Locate the cell with the specified text and output its [x, y] center coordinate. 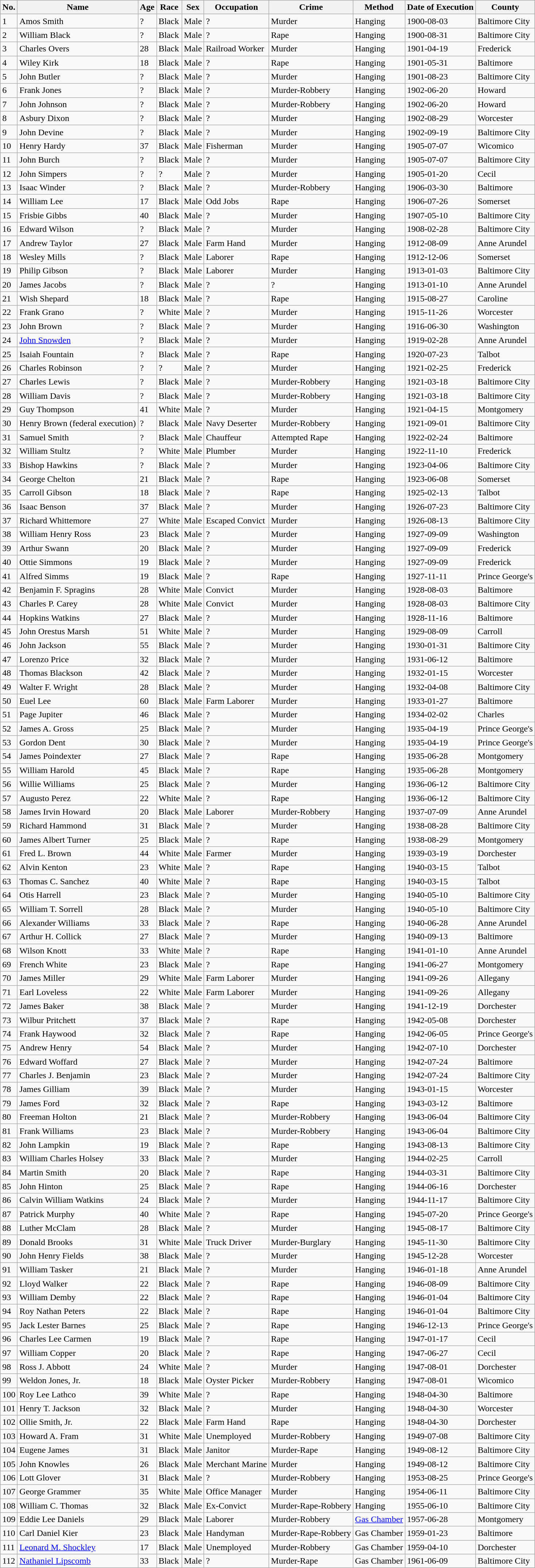
1926-07-23 [440, 507]
Andrew Henry [78, 1048]
1933-01-27 [440, 701]
62 [9, 867]
Carl Daniel Kier [78, 1533]
John Henry Fields [78, 1256]
Samuel Smith [78, 437]
John Snowden [78, 340]
1932-04-08 [440, 687]
65 [9, 909]
William T. Sorrell [78, 909]
Walter F. Wright [78, 687]
112 [9, 1561]
52 [9, 729]
William Demby [78, 1298]
James Poindexter [78, 756]
102 [9, 1422]
Weldon Jones, Jr. [78, 1381]
2 [9, 35]
1901-08-23 [440, 77]
64 [9, 895]
Janitor [236, 1450]
4 [9, 63]
14 [9, 202]
1937-07-09 [440, 812]
86 [9, 1200]
John Jackson [78, 645]
Merchant Marine [236, 1464]
Edward Woffard [78, 1062]
1925-02-13 [440, 493]
Frank Williams [78, 1131]
1940-09-13 [440, 937]
88 [9, 1228]
1944-06-16 [440, 1186]
1932-01-15 [440, 673]
72 [9, 1006]
Name [78, 7]
Chauffeur [236, 437]
French White [78, 964]
Alexander Williams [78, 923]
Frisbie Gibbs [78, 215]
1915-08-27 [440, 299]
67 [9, 937]
Asbury Dixon [78, 118]
Edward Wilson [78, 229]
William C. Thomas [78, 1506]
87 [9, 1214]
90 [9, 1256]
1921-02-25 [440, 368]
Fred L. Brown [78, 854]
Hopkins Watkins [78, 618]
Charles Lee Carmen [78, 1339]
57 [9, 798]
Occupation [236, 7]
48 [9, 673]
1 [9, 21]
1955-06-10 [440, 1506]
1946-01-18 [440, 1269]
74 [9, 1034]
56 [9, 784]
83 [9, 1159]
Patrick Murphy [78, 1214]
77 [9, 1076]
81 [9, 1131]
91 [9, 1269]
John Devine [78, 132]
1923-04-06 [440, 465]
1901-05-31 [440, 63]
1901-04-19 [440, 49]
Oyster Picker [236, 1381]
John Johnson [78, 104]
1941-12-19 [440, 1006]
1912-12-06 [440, 257]
1945-12-28 [440, 1256]
108 [9, 1506]
1906-07-26 [440, 202]
9 [9, 132]
County [505, 7]
1946-12-13 [440, 1325]
Eugene James [78, 1450]
Caroline [505, 299]
Office Manager [236, 1491]
Henry T. Jackson [78, 1408]
104 [9, 1450]
James Ford [78, 1103]
Roy Lee Lathco [78, 1395]
Earl Loveless [78, 992]
101 [9, 1408]
1916-06-30 [440, 326]
1908-02-28 [440, 229]
1915-11-26 [440, 312]
1900-08-31 [440, 35]
1945-07-20 [440, 1214]
92 [9, 1283]
1921-04-15 [440, 410]
Odd Jobs [236, 202]
96 [9, 1339]
Ottie Simmons [78, 562]
Wilson Knott [78, 951]
100 [9, 1395]
Escaped Convict [236, 520]
1946-08-09 [440, 1283]
John Simpers [78, 174]
103 [9, 1436]
Method [379, 7]
Age [147, 7]
1940-06-28 [440, 923]
Luther McClam [78, 1228]
Gordon Dent [78, 742]
Lorenzo Price [78, 659]
99 [9, 1381]
John Brown [78, 326]
1906-03-30 [440, 188]
Isaiah Fountain [78, 354]
George Grammer [78, 1491]
James Miller [78, 978]
James Baker [78, 1006]
Richard Whittemore [78, 520]
80 [9, 1117]
13 [9, 188]
1907-05-10 [440, 215]
6 [9, 90]
Charles [505, 715]
Charles Robinson [78, 368]
Charles Overs [78, 49]
Farmer [236, 854]
Arthur H. Collick [78, 937]
William Black [78, 35]
Navy Deserter [236, 424]
53 [9, 742]
63 [9, 881]
William Tasker [78, 1269]
John Hinton [78, 1186]
79 [9, 1103]
111 [9, 1547]
49 [9, 687]
John Butler [78, 77]
Truck Driver [236, 1242]
James Jacobs [78, 285]
1942-06-05 [440, 1034]
William Lee [78, 202]
William Copper [78, 1353]
Wish Shepard [78, 299]
1931-06-12 [440, 659]
Thomas C. Sanchez [78, 881]
1913-01-10 [440, 285]
1945-11-30 [440, 1242]
69 [9, 964]
Frank Grano [78, 312]
Isaac Benson [78, 507]
84 [9, 1173]
Railroad Worker [236, 49]
Richard Hammond [78, 826]
110 [9, 1533]
1923-06-08 [440, 479]
1943-03-12 [440, 1103]
1938-08-29 [440, 839]
1922-11-10 [440, 451]
7 [9, 104]
1920-07-23 [440, 354]
1953-08-25 [440, 1478]
Crime [311, 7]
5 [9, 77]
10 [9, 146]
36 [9, 507]
Wesley Mills [78, 257]
59 [9, 826]
1942-05-08 [440, 1020]
Eddie Lee Daniels [78, 1520]
68 [9, 951]
Frank Haywood [78, 1034]
John Lampkin [78, 1145]
1919-02-28 [440, 340]
James Albert Turner [78, 839]
No. [9, 7]
16 [9, 229]
Guy Thompson [78, 410]
Martin Smith [78, 1173]
1939-03-19 [440, 854]
James A. Gross [78, 729]
Sex [193, 7]
1934-02-02 [440, 715]
Attempted Rape [311, 437]
Date of Execution [440, 7]
Philip Gibson [78, 271]
94 [9, 1311]
Lloyd Walker [78, 1283]
1945-08-17 [440, 1228]
William Harold [78, 770]
1949-07-08 [440, 1436]
50 [9, 701]
1943-01-15 [440, 1089]
1944-03-31 [440, 1173]
43 [9, 604]
1905-01-20 [440, 174]
Ex-Convict [236, 1506]
1943-08-13 [440, 1145]
Wiley Kirk [78, 63]
1938-08-28 [440, 826]
Arthur Swann [78, 548]
Wilbur Pritchett [78, 1020]
Thomas Blackson [78, 673]
78 [9, 1089]
1959-04-10 [440, 1547]
Page Jupiter [78, 715]
97 [9, 1353]
Euel Lee [78, 701]
1959-01-23 [440, 1533]
1929-08-09 [440, 632]
Henry Brown (federal execution) [78, 424]
8 [9, 118]
Jack Lester Barnes [78, 1325]
85 [9, 1186]
12 [9, 174]
Willie Williams [78, 784]
Howard A. Fram [78, 1436]
1954-06-11 [440, 1491]
1912-08-09 [440, 243]
1926-08-13 [440, 520]
William Henry Ross [78, 534]
1930-01-31 [440, 645]
Leonard M. Shockley [78, 1547]
Isaac Winder [78, 188]
Donald Brooks [78, 1242]
89 [9, 1242]
James Gilliam [78, 1089]
Roy Nathan Peters [78, 1311]
John Knowles [78, 1464]
Alvin Kenton [78, 867]
Amos Smith [78, 21]
34 [9, 479]
1928-11-16 [440, 618]
76 [9, 1062]
Bishop Hawkins [78, 465]
Fisherman [236, 146]
Ross J. Abbott [78, 1367]
1947-01-17 [440, 1339]
Otis Harrell [78, 895]
Benjamin F. Spragins [78, 590]
1900-08-03 [440, 21]
71 [9, 992]
1944-02-25 [440, 1159]
61 [9, 854]
1947-06-27 [440, 1353]
75 [9, 1048]
Race [169, 7]
Nathaniel Lipscomb [78, 1561]
Charles Lewis [78, 382]
Charles P. Carey [78, 604]
George Chelton [78, 479]
107 [9, 1491]
Murder-Burglary [311, 1242]
John Orestus Marsh [78, 632]
William Davis [78, 395]
109 [9, 1520]
Lott Glover [78, 1478]
Calvin William Watkins [78, 1200]
John Burch [78, 160]
95 [9, 1325]
15 [9, 215]
1927-11-11 [440, 576]
Charles J. Benjamin [78, 1076]
Andrew Taylor [78, 243]
1941-06-27 [440, 964]
Henry Hardy [78, 146]
Freeman Holton [78, 1117]
11 [9, 160]
Handyman [236, 1533]
Frank Jones [78, 90]
1942-07-10 [440, 1048]
98 [9, 1367]
70 [9, 978]
Carroll Gibson [78, 493]
1944-11-17 [440, 1200]
106 [9, 1478]
William Charles Holsey [78, 1159]
73 [9, 1020]
1921-09-01 [440, 424]
1922-02-24 [440, 437]
105 [9, 1464]
Alfred Simms [78, 576]
66 [9, 923]
82 [9, 1145]
1961-06-09 [440, 1561]
Plumber [236, 451]
1957-06-28 [440, 1520]
3 [9, 49]
James Irvin Howard [78, 812]
1941-01-10 [440, 951]
47 [9, 659]
Ollie Smith, Jr. [78, 1422]
Augusto Perez [78, 798]
1902-08-29 [440, 118]
58 [9, 812]
1902-09-19 [440, 132]
1913-01-03 [440, 271]
William Stultz [78, 451]
93 [9, 1298]
